Capture the cell that displays the provided text and extract its (x, y) central coordinate. 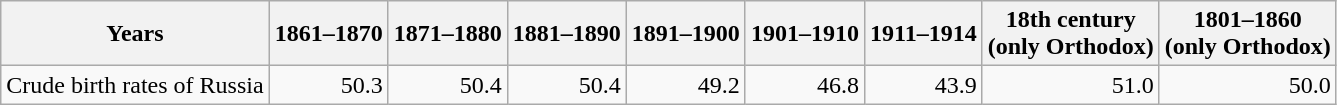
Years (135, 34)
1861–1870 (328, 34)
18th century(only Orthodox) (1070, 34)
50.0 (1248, 85)
1881–1890 (566, 34)
1891–1900 (686, 34)
49.2 (686, 85)
1911–1914 (923, 34)
1871–1880 (448, 34)
1901–1910 (804, 34)
51.0 (1070, 85)
Crude birth rates of Russia (135, 85)
46.8 (804, 85)
1801–1860(only Orthodox) (1248, 34)
43.9 (923, 85)
50.3 (328, 85)
